Scan for the cell matching the given text and deliver its (X, Y) coordinate at center. 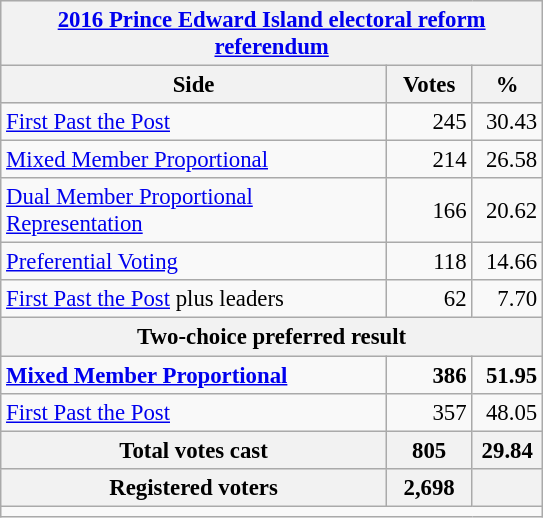
245 (429, 122)
Votes (429, 85)
30.43 (508, 122)
118 (429, 262)
62 (429, 299)
Two-choice preferred result (272, 337)
Side (194, 85)
29.84 (508, 450)
51.95 (508, 375)
386 (429, 375)
26.58 (508, 160)
805 (429, 450)
7.70 (508, 299)
214 (429, 160)
Preferential Voting (194, 262)
166 (429, 210)
14.66 (508, 262)
Dual Member Proportional Representation (194, 210)
First Past the Post plus leaders (194, 299)
Total votes cast (194, 450)
% (508, 85)
357 (429, 412)
Registered voters (194, 487)
48.05 (508, 412)
2016 Prince Edward Island electoral reform referendum (272, 34)
2,698 (429, 487)
20.62 (508, 210)
